Scan for the cell matching the given text and deliver its [x, y] coordinate at center. 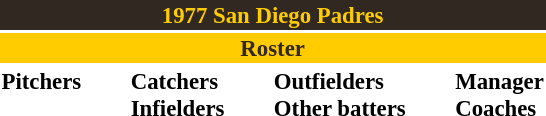
1977 San Diego Padres [272, 15]
Roster [272, 48]
